For the text-containing cell, return its midpoint in [X, Y] coordinate format. 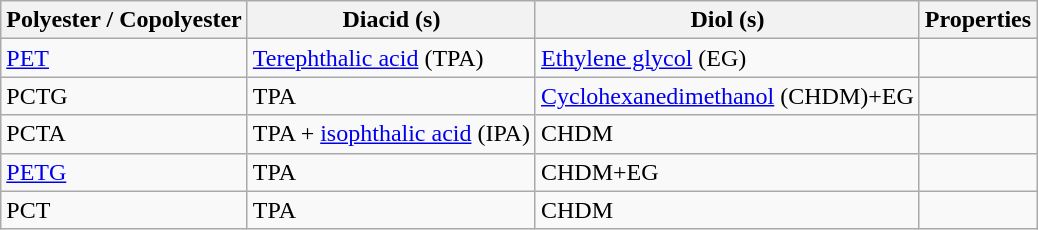
Cyclohexanedimethanol (CHDM)+EG [727, 96]
PCTG [124, 96]
Ethylene glycol (EG) [727, 58]
PETG [124, 172]
Polyester / Copolyester [124, 20]
Terephthalic acid (TPA) [391, 58]
Diacid (s) [391, 20]
PCT [124, 210]
PET [124, 58]
CHDM+EG [727, 172]
TPA + isophthalic acid (IPA) [391, 134]
Properties [978, 20]
PCTA [124, 134]
Diol (s) [727, 20]
